Find where the given text appears and provide that cell's center as [X, Y] coordinate. 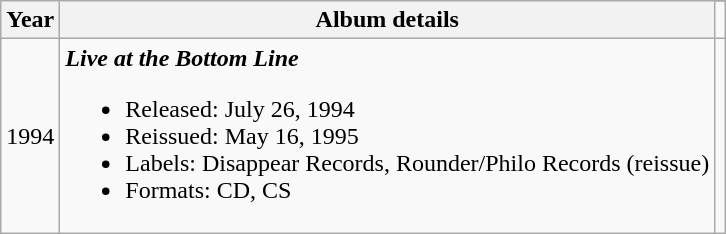
Album details [388, 20]
1994 [30, 136]
Year [30, 20]
Live at the Bottom LineReleased: July 26, 1994Reissued: May 16, 1995Labels: Disappear Records, Rounder/Philo Records (reissue)Formats: CD, CS [388, 136]
